Extract the (X, Y) coordinate from the center of the cell holding the provided text.  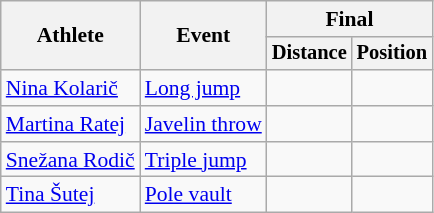
Snežana Rodič (70, 160)
Final (350, 19)
Martina Ratej (70, 124)
Distance (310, 54)
Event (204, 36)
Triple jump (204, 160)
Position (392, 54)
Nina Kolarič (70, 88)
Tina Šutej (70, 195)
Long jump (204, 88)
Javelin throw (204, 124)
Pole vault (204, 195)
Athlete (70, 36)
